For the text-containing cell, return its midpoint in (x, y) coordinate format. 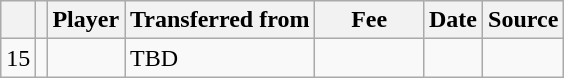
Fee (370, 20)
Source (524, 20)
Transferred from (220, 20)
Player (86, 20)
15 (18, 58)
Date (452, 20)
TBD (220, 58)
